Return the [x, y] coordinate for the center point of the cell that contains the specified text.  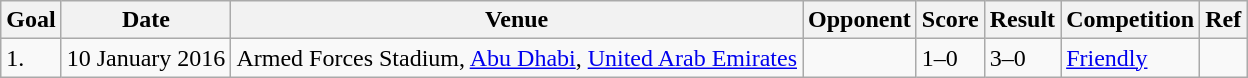
Result [1022, 20]
Friendly [1130, 58]
Ref [1224, 20]
Score [950, 20]
10 January 2016 [146, 58]
3–0 [1022, 58]
Date [146, 20]
Opponent [859, 20]
Goal [31, 20]
1. [31, 58]
1–0 [950, 58]
Venue [517, 20]
Armed Forces Stadium, Abu Dhabi, United Arab Emirates [517, 58]
Competition [1130, 20]
